Provide the [X, Y] coordinate of the cell's center where the given text is located.  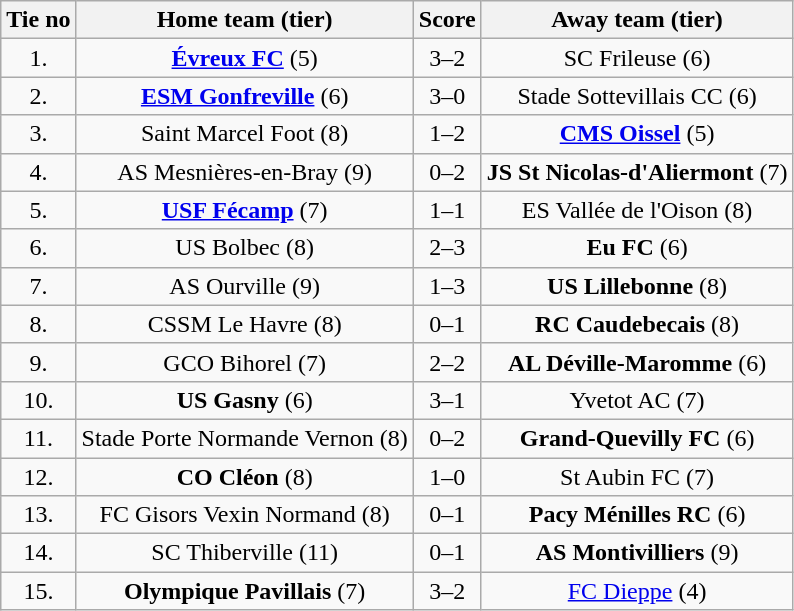
SC Thiberville (11) [244, 553]
Pacy Ménilles RC (6) [637, 515]
JS St Nicolas-d'Aliermont (7) [637, 172]
15. [38, 591]
Yvetot AC (7) [637, 400]
US Bolbec (8) [244, 248]
13. [38, 515]
Score [447, 20]
Olympique Pavillais (7) [244, 591]
8. [38, 324]
2–2 [447, 362]
Eu FC (6) [637, 248]
St Aubin FC (7) [637, 477]
US Lillebonne (8) [637, 286]
Away team (tier) [637, 20]
12. [38, 477]
ESM Gonfreville (6) [244, 96]
AL Déville-Maromme (6) [637, 362]
6. [38, 248]
11. [38, 438]
Stade Porte Normande Vernon (8) [244, 438]
Tie no [38, 20]
FC Dieppe (4) [637, 591]
CO Cléon (8) [244, 477]
3–0 [447, 96]
RC Caudebecais (8) [637, 324]
2. [38, 96]
10. [38, 400]
1–3 [447, 286]
9. [38, 362]
Saint Marcel Foot (8) [244, 134]
AS Montivilliers (9) [637, 553]
3. [38, 134]
1. [38, 58]
Évreux FC (5) [244, 58]
USF Fécamp (7) [244, 210]
CMS Oissel (5) [637, 134]
1–0 [447, 477]
CSSM Le Havre (8) [244, 324]
1–2 [447, 134]
US Gasny (6) [244, 400]
2–3 [447, 248]
AS Mesnières-en-Bray (9) [244, 172]
Home team (tier) [244, 20]
AS Ourville (9) [244, 286]
Grand-Quevilly FC (6) [637, 438]
FC Gisors Vexin Normand (8) [244, 515]
14. [38, 553]
5. [38, 210]
1–1 [447, 210]
GCO Bihorel (7) [244, 362]
3–1 [447, 400]
Stade Sottevillais CC (6) [637, 96]
7. [38, 286]
4. [38, 172]
SC Frileuse (6) [637, 58]
ES Vallée de l'Oison (8) [637, 210]
